Return (X, Y) of the center of cell containing provided text 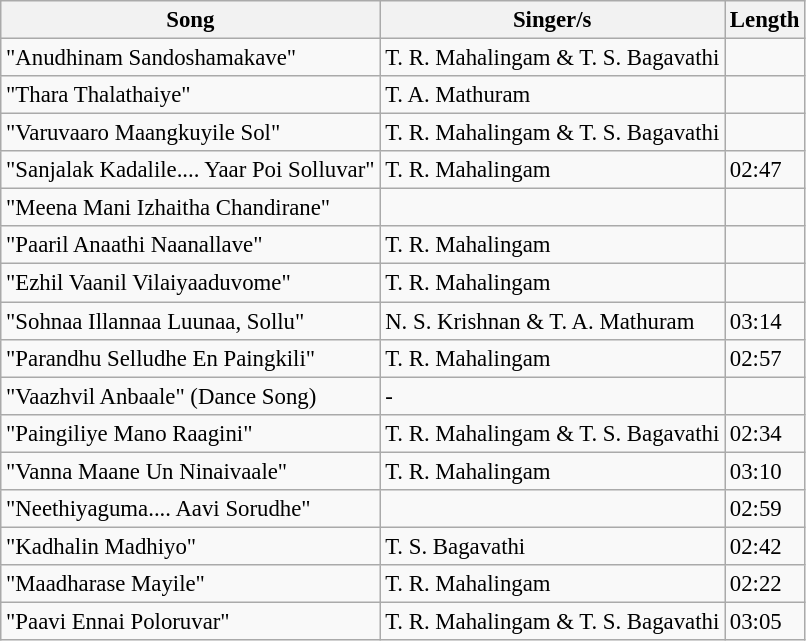
"Paavi Ennai Poloruvar" (190, 621)
"Parandhu Selludhe En Paingkili" (190, 358)
03:10 (765, 471)
03:14 (765, 321)
"Maadharase Mayile" (190, 584)
02:57 (765, 358)
"Sanjalak Kadalile.... Yaar Poi Solluvar" (190, 170)
"Neethiyaguma.... Aavi Sorudhe" (190, 509)
"Paaril Anaathi Naanallave" (190, 245)
02:47 (765, 170)
"Thara Thalathaiye" (190, 95)
Song (190, 20)
Length (765, 20)
- (552, 396)
"Anudhinam Sandoshamakave" (190, 58)
"Meena Mani Izhaitha Chandirane" (190, 208)
"Ezhil Vaanil Vilaiyaaduvome" (190, 283)
03:05 (765, 621)
"Paingiliye Mano Raagini" (190, 433)
02:42 (765, 546)
02:59 (765, 509)
02:34 (765, 433)
"Vanna Maane Un Ninaivaale" (190, 471)
"Vaazhvil Anbaale" (Dance Song) (190, 396)
Singer/s (552, 20)
"Kadhalin Madhiyo" (190, 546)
02:22 (765, 584)
T. S. Bagavathi (552, 546)
"Sohnaa Illannaa Luunaa, Sollu" (190, 321)
T. A. Mathuram (552, 95)
"Varuvaaro Maangkuyile Sol" (190, 133)
N. S. Krishnan & T. A. Mathuram (552, 321)
